Locate the cell with the specified text and output its (x, y) center coordinate. 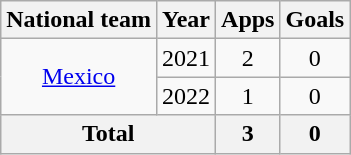
2 (248, 58)
2022 (186, 96)
3 (248, 134)
2021 (186, 58)
National team (79, 20)
1 (248, 96)
Total (108, 134)
Year (186, 20)
Apps (248, 20)
Goals (315, 20)
Mexico (79, 77)
